Extract the [X, Y] coordinate from the center of the cell holding the provided text.  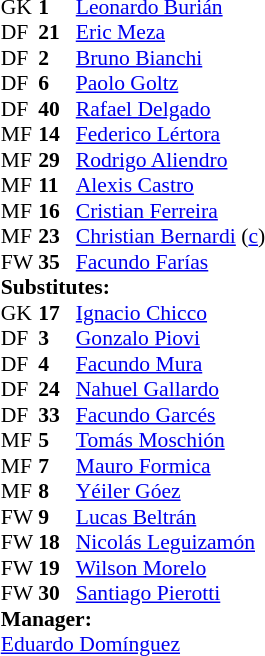
Tomás Moschión [170, 441]
GK [20, 313]
5 [57, 441]
17 [57, 313]
Bruno Bianchi [170, 58]
24 [57, 389]
6 [57, 83]
8 [57, 491]
14 [57, 135]
16 [57, 211]
Rodrigo Aliendro [170, 160]
Paolo Goltz [170, 83]
21 [57, 33]
Gonzalo Piovi [170, 339]
Facundo Farías [170, 262]
Yéiler Góez [170, 491]
Wilson Morelo [170, 568]
2 [57, 58]
Alexis Castro [170, 185]
Eric Meza [170, 33]
18 [57, 543]
Cristian Ferreira [170, 211]
Facundo Garcés [170, 415]
Santiago Pierotti [170, 593]
3 [57, 339]
9 [57, 517]
19 [57, 568]
4 [57, 364]
Nicolás Leguizamón [170, 543]
23 [57, 237]
Ignacio Chicco [170, 313]
Facundo Mura [170, 364]
Lucas Beltrán [170, 517]
33 [57, 415]
30 [57, 593]
Substitutes: [133, 287]
Christian Bernardi (c) [170, 237]
7 [57, 466]
Rafael Delgado [170, 109]
35 [57, 262]
Federico Lértora [170, 135]
Mauro Formica [170, 466]
Manager: [133, 619]
29 [57, 160]
40 [57, 109]
11 [57, 185]
Nahuel Gallardo [170, 389]
